For the text-containing cell, return its midpoint in [X, Y] coordinate format. 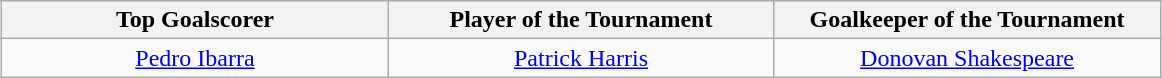
Goalkeeper of the Tournament [967, 20]
Pedro Ibarra [195, 58]
Patrick Harris [581, 58]
Top Goalscorer [195, 20]
Player of the Tournament [581, 20]
Donovan Shakespeare [967, 58]
